Scan for the cell matching the given text and deliver its (X, Y) coordinate at center. 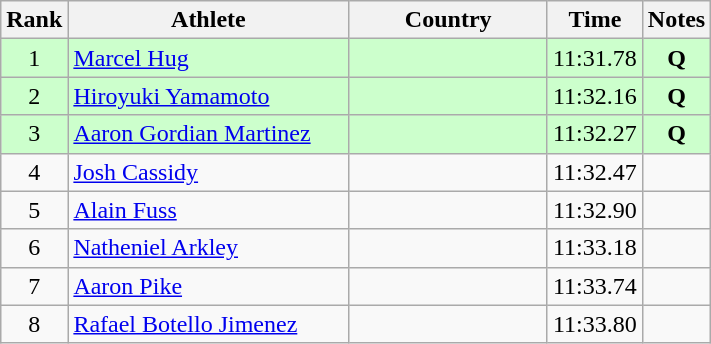
Aaron Pike (208, 286)
Hiroyuki Yamamoto (208, 96)
6 (34, 248)
1 (34, 58)
Josh Cassidy (208, 172)
2 (34, 96)
11:32.47 (594, 172)
Time (594, 20)
8 (34, 324)
Natheniel Arkley (208, 248)
Rafael Botello Jimenez (208, 324)
11:32.90 (594, 210)
5 (34, 210)
Aaron Gordian Martinez (208, 134)
Country (448, 20)
11:31.78 (594, 58)
11:32.16 (594, 96)
3 (34, 134)
Marcel Hug (208, 58)
11:33.80 (594, 324)
11:33.18 (594, 248)
Notes (676, 20)
4 (34, 172)
7 (34, 286)
Athlete (208, 20)
11:32.27 (594, 134)
Alain Fuss (208, 210)
11:33.74 (594, 286)
Rank (34, 20)
